Scan for the cell matching the given text and deliver its (x, y) coordinate at center. 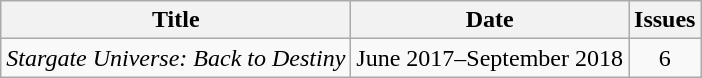
June 2017–September 2018 (490, 58)
6 (665, 58)
Date (490, 20)
Issues (665, 20)
Title (176, 20)
Stargate Universe: Back to Destiny (176, 58)
